Pinpoint the cell where the given text exists, returning its (x, y) midpoint coordinate. 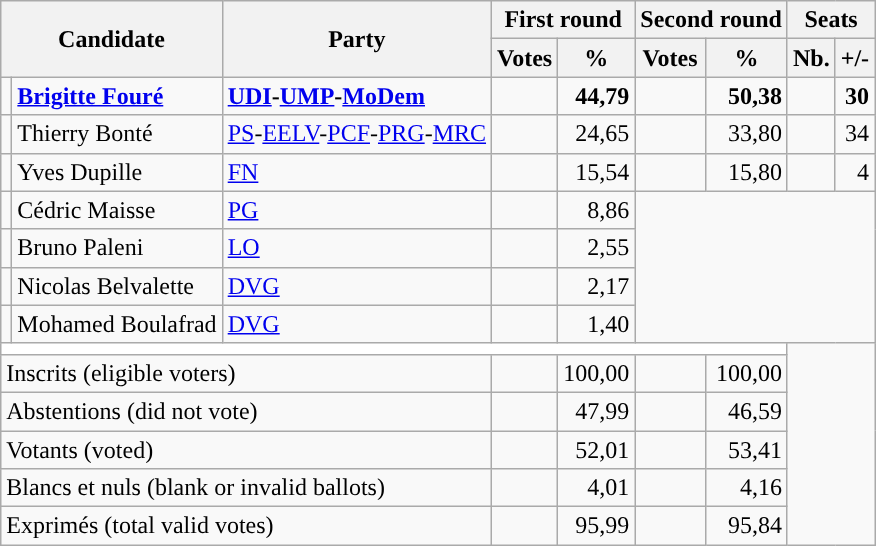
Second round (712, 20)
Nicolas Belvalette (117, 286)
Inscrits (eligible voters) (246, 373)
47,99 (596, 411)
46,59 (746, 411)
Thierry Bonté (117, 134)
Party (356, 39)
2,55 (596, 248)
Cédric Maisse (117, 210)
Exprimés (total valid votes) (246, 526)
1,40 (596, 324)
Bruno Paleni (117, 248)
PS-EELV-PCF-PRG-MRC (356, 134)
Brigitte Fouré (117, 96)
Seats (830, 20)
First round (564, 20)
Abstentions (did not vote) (246, 411)
4 (854, 172)
95,84 (746, 526)
15,80 (746, 172)
8,86 (596, 210)
34 (854, 134)
44,79 (596, 96)
2,17 (596, 286)
Candidate (112, 39)
Blancs et nuls (blank or invalid ballots) (246, 488)
FN (356, 172)
Nb. (811, 58)
30 (854, 96)
53,41 (746, 449)
50,38 (746, 96)
52,01 (596, 449)
LO (356, 248)
95,99 (596, 526)
4,01 (596, 488)
+/- (854, 58)
15,54 (596, 172)
Votants (voted) (246, 449)
PG (356, 210)
Yves Dupille (117, 172)
4,16 (746, 488)
Mohamed Boulafrad (117, 324)
UDI-UMP-MoDem (356, 96)
24,65 (596, 134)
33,80 (746, 134)
